Detect which cell encompasses the target text, then output its [x, y] center coordinate. 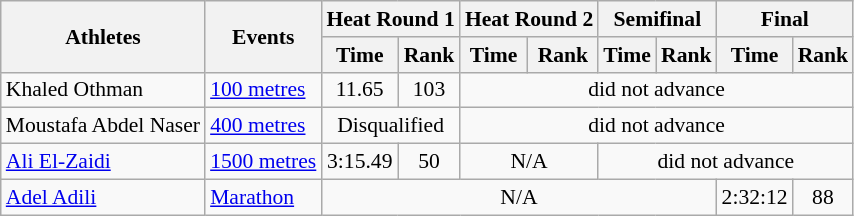
1500 metres [263, 162]
Moustafa Abdel Naser [103, 126]
Disqualified [390, 126]
Athletes [103, 36]
88 [824, 197]
400 metres [263, 126]
50 [429, 162]
Ali El-Zaidi [103, 162]
Heat Round 2 [529, 19]
100 metres [263, 90]
Events [263, 36]
Final [786, 19]
3:15.49 [360, 162]
11.65 [360, 90]
2:32:12 [755, 197]
Marathon [263, 197]
Heat Round 1 [390, 19]
103 [429, 90]
Adel Adili [103, 197]
Khaled Othman [103, 90]
Semifinal [657, 19]
